Provide the (x, y) coordinate of the cell's center where the given text is located.  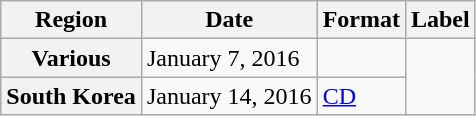
January 14, 2016 (229, 96)
Date (229, 20)
Region (72, 20)
Various (72, 58)
Format (361, 20)
South Korea (72, 96)
CD (361, 96)
Label (440, 20)
January 7, 2016 (229, 58)
